For the text-containing cell, return its midpoint in [X, Y] coordinate format. 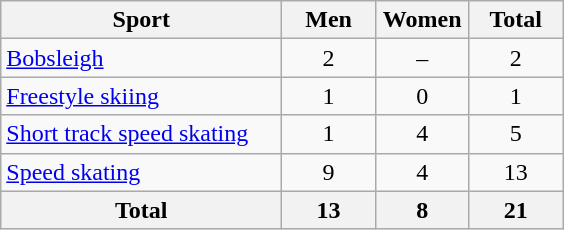
9 [329, 172]
21 [516, 210]
0 [422, 96]
Short track speed skating [142, 134]
Speed skating [142, 172]
Women [422, 20]
Freestyle skiing [142, 96]
Sport [142, 20]
Men [329, 20]
8 [422, 210]
5 [516, 134]
Bobsleigh [142, 58]
– [422, 58]
